Identify which cell holds the provided text, then report its [X, Y] central coordinate. 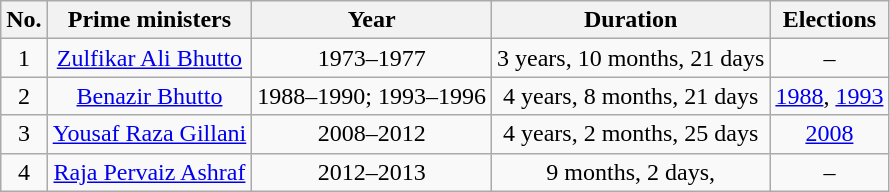
1973–1977 [372, 58]
9 months, 2 days, [631, 172]
4 years, 2 months, 25 days [631, 134]
No. [24, 20]
Zulfikar Ali Bhutto [150, 58]
2008–2012 [372, 134]
2 [24, 96]
Benazir Bhutto [150, 96]
1 [24, 58]
3 [24, 134]
4 [24, 172]
2012–2013 [372, 172]
1988–1990; 1993–1996 [372, 96]
Raja Pervaiz Ashraf [150, 172]
2008 [830, 134]
4 years, 8 months, 21 days [631, 96]
Elections [830, 20]
1988, 1993 [830, 96]
3 years, 10 months, 21 days [631, 58]
Yousaf Raza Gillani [150, 134]
Year [372, 20]
Duration [631, 20]
Prime ministers [150, 20]
